Extract the [X, Y] coordinate from the center of the cell holding the provided text.  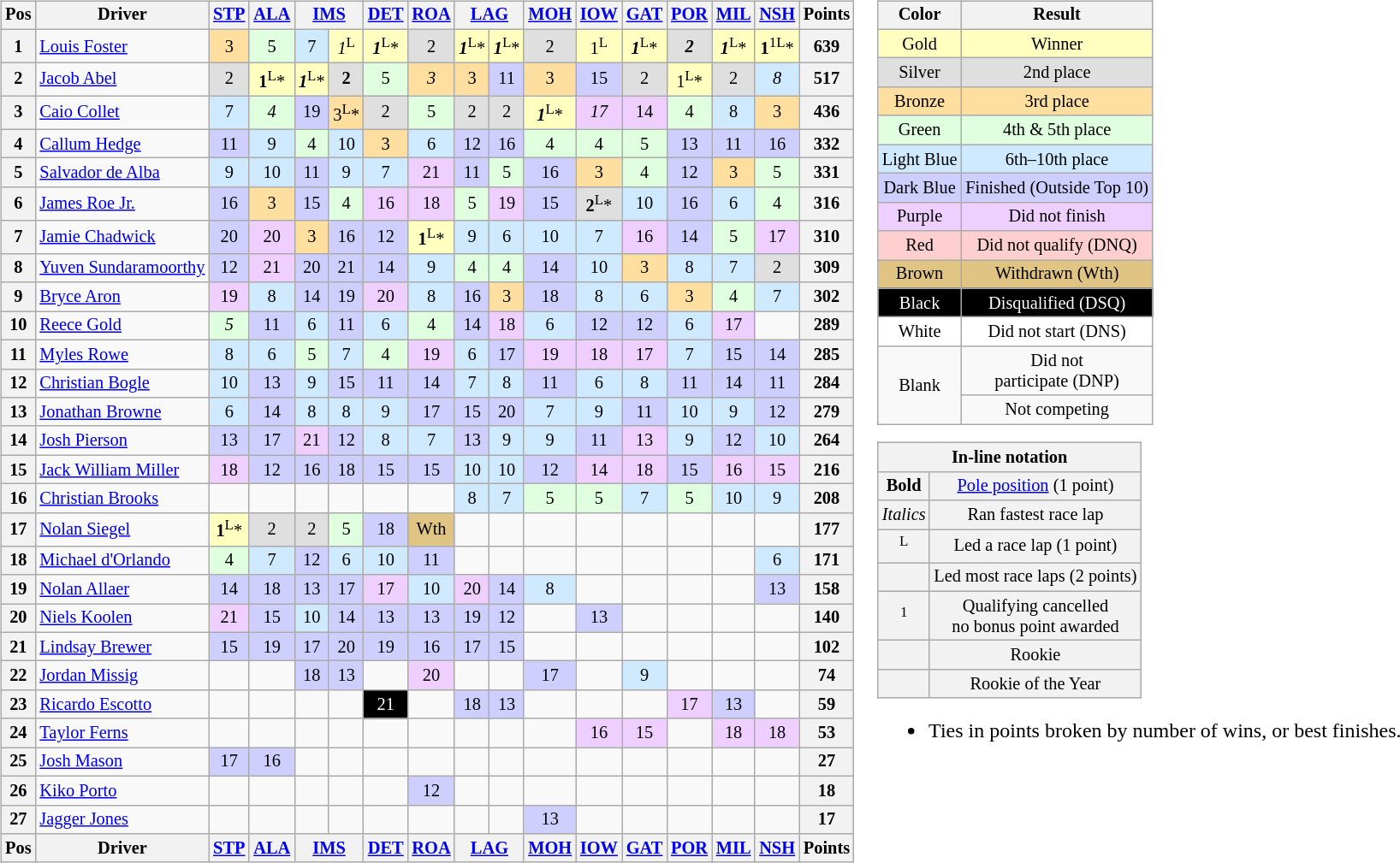
Led a race lap (1 point) [1035, 546]
289 [827, 326]
102 [827, 647]
Nolan Allaer [122, 589]
Kiko Porto [122, 790]
59 [827, 705]
517 [827, 79]
3L* [346, 113]
Did notparticipate (DNP) [1057, 371]
316 [827, 204]
208 [827, 499]
Disqualified (DSQ) [1057, 303]
Silver [919, 73]
Jonathan Browne [122, 412]
Brown [919, 275]
Rookie [1035, 655]
Rookie of the Year [1035, 684]
Jagger Jones [122, 819]
Green [919, 130]
Result [1057, 15]
26 [18, 790]
Taylor Ferns [122, 733]
Salvador de Alba [122, 173]
11L* [777, 46]
285 [827, 354]
White [919, 332]
3rd place [1057, 102]
Gold [919, 44]
Winner [1057, 44]
Finished (Outside Top 10) [1057, 188]
Qualifying cancelledno bonus point awarded [1035, 616]
4th & 5th place [1057, 130]
25 [18, 762]
331 [827, 173]
140 [827, 618]
Wth [431, 529]
Yuven Sundaramoorthy [122, 268]
Bryce Aron [122, 297]
Did not start (DNS) [1057, 332]
6th–10th place [1057, 159]
Jack William Miller [122, 470]
Nolan Siegel [122, 529]
Josh Pierson [122, 440]
Red [919, 245]
22 [18, 676]
24 [18, 733]
Jordan Missig [122, 676]
Color [919, 15]
Niels Koolen [122, 618]
216 [827, 470]
302 [827, 297]
2nd place [1057, 73]
Bronze [919, 102]
Dark Blue [919, 188]
Josh Mason [122, 762]
177 [827, 529]
Jamie Chadwick [122, 236]
279 [827, 412]
Reece Gold [122, 326]
James Roe Jr. [122, 204]
Blank [919, 385]
Purple [919, 216]
639 [827, 46]
Christian Brooks [122, 499]
Pole position (1 point) [1035, 486]
Led most race laps (2 points) [1035, 577]
Michael d'Orlando [122, 560]
53 [827, 733]
Italics [904, 515]
Ricardo Escotto [122, 705]
Withdrawn (Wth) [1057, 275]
284 [827, 383]
Black [919, 303]
Light Blue [919, 159]
Bold [904, 486]
74 [827, 676]
310 [827, 236]
In-line notation [1010, 458]
Callum Hedge [122, 144]
332 [827, 144]
Not competing [1057, 410]
Did not qualify (DNQ) [1057, 245]
309 [827, 268]
Jacob Abel [122, 79]
Lindsay Brewer [122, 647]
L [904, 546]
171 [827, 560]
2L* [599, 204]
158 [827, 589]
Myles Rowe [122, 354]
Ran fastest race lap [1035, 515]
Caio Collet [122, 113]
Louis Foster [122, 46]
23 [18, 705]
Christian Bogle [122, 383]
Did not finish [1057, 216]
436 [827, 113]
264 [827, 440]
